Determine the [x, y] coordinate at the center of the cell enclosing the given text.  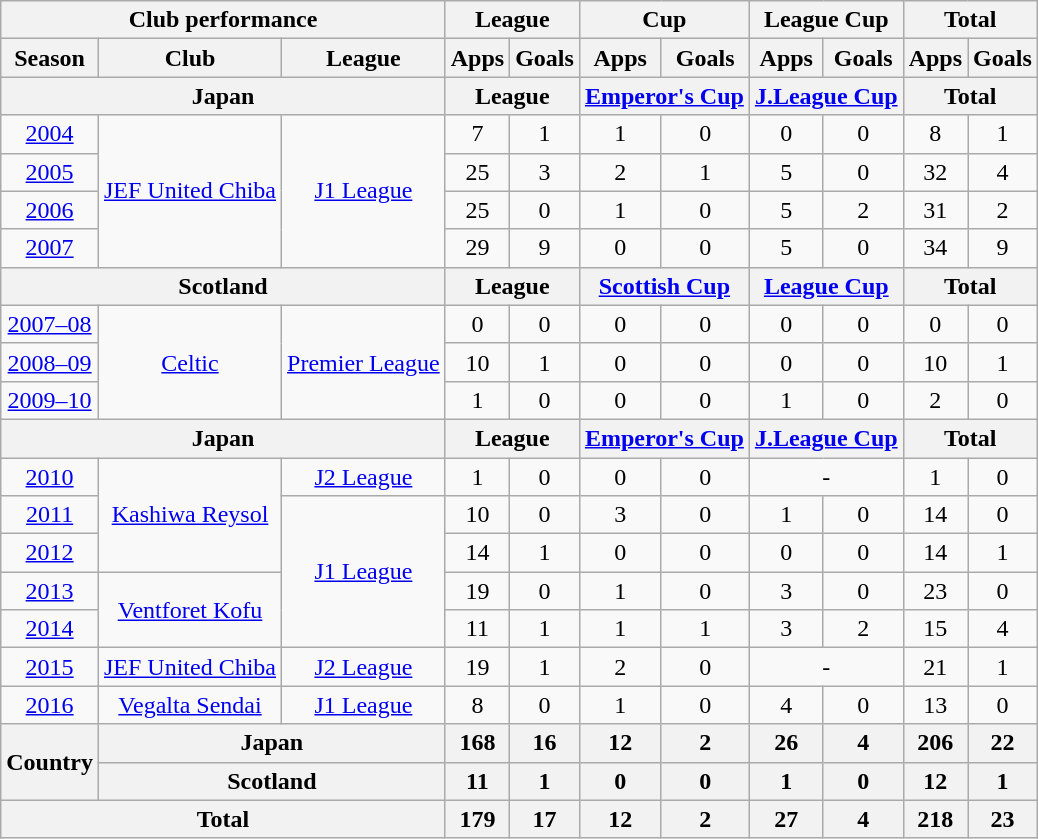
2014 [50, 629]
21 [935, 667]
22 [1003, 743]
16 [545, 743]
218 [935, 819]
179 [477, 819]
Premier League [364, 362]
Club [190, 58]
2008–09 [50, 362]
206 [935, 743]
13 [935, 705]
7 [477, 134]
2007 [50, 248]
2011 [50, 515]
2015 [50, 667]
34 [935, 248]
2005 [50, 172]
2012 [50, 553]
168 [477, 743]
Season [50, 58]
2007–08 [50, 324]
Ventforet Kofu [190, 610]
2009–10 [50, 400]
Vegalta Sendai [190, 705]
Club performance [223, 20]
15 [935, 629]
Kashiwa Reysol [190, 515]
29 [477, 248]
2016 [50, 705]
Cup [664, 20]
26 [786, 743]
17 [545, 819]
27 [786, 819]
2006 [50, 210]
Country [50, 762]
Scottish Cup [664, 286]
Celtic [190, 362]
2004 [50, 134]
31 [935, 210]
2013 [50, 591]
32 [935, 172]
2010 [50, 477]
